Capture the cell that displays the provided text and extract its (x, y) central coordinate. 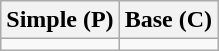
Base (C) (168, 20)
Simple (P) (60, 20)
